Identify which cell holds the provided text, then report its [x, y] central coordinate. 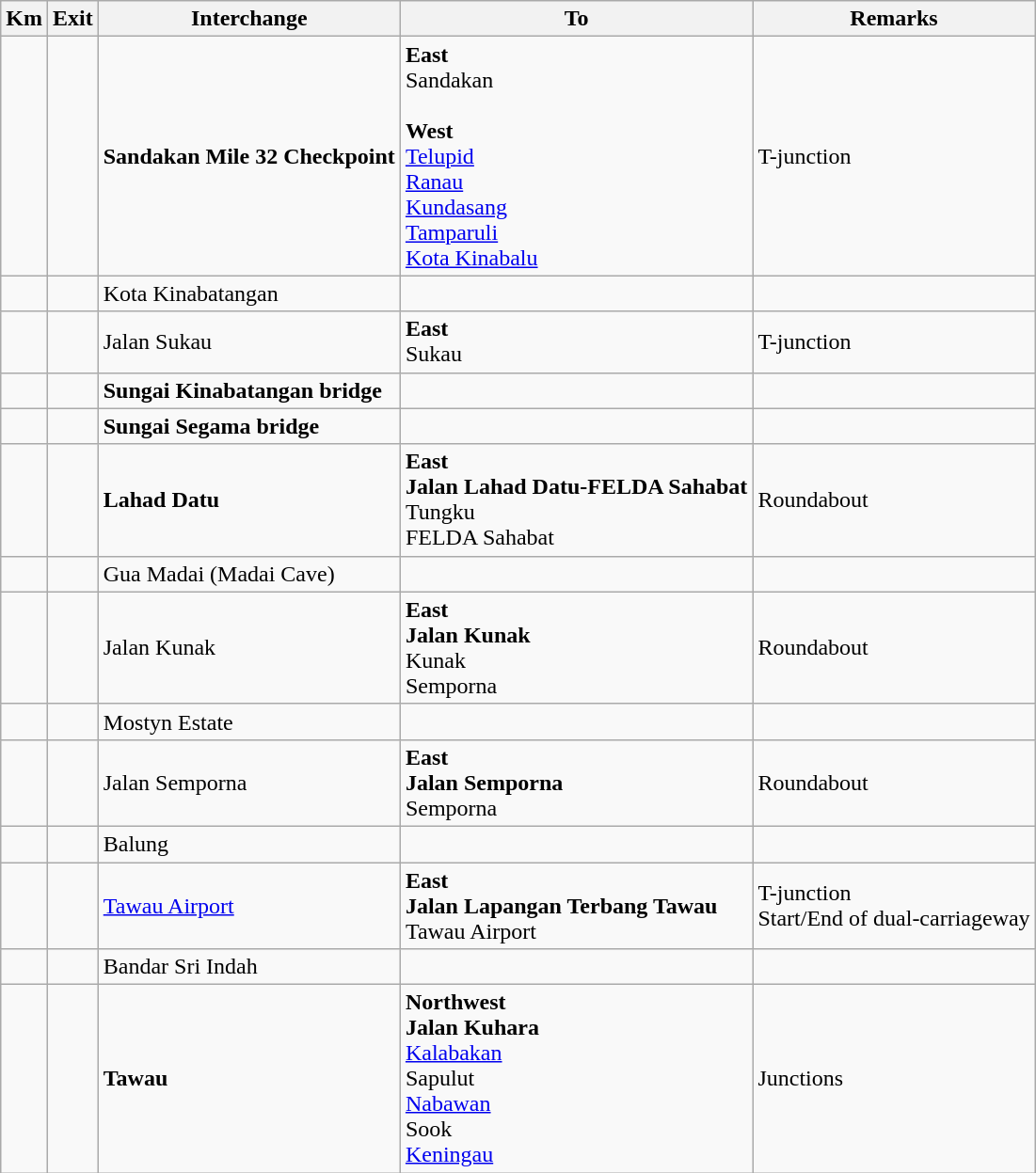
Jalan Sukau [248, 342]
East Jalan Lahad Datu-FELDA SahabatTungkuFELDA Sahabat [576, 500]
Sungai Kinabatangan bridge [248, 390]
Tawau Airport [248, 905]
Sungai Segama bridge [248, 426]
East Jalan KunakKunakSemporna [576, 647]
Remarks [894, 19]
Lahad Datu [248, 500]
Gua Madai (Madai Cave) [248, 574]
Jalan Kunak [248, 647]
Bandar Sri Indah [248, 967]
Tawau [248, 1079]
T-junctionStart/End of dual-carriageway [894, 905]
Northwest Jalan KuharaKalabakanSapulutNabawanSookKeningau [576, 1079]
Exit [72, 19]
East SandakanWest Telupid Ranau Kundasang Tamparuli Kota Kinabalu [576, 156]
Km [24, 19]
To [576, 19]
Kota Kinabatangan [248, 293]
EastSukau [576, 342]
EastJalan Lapangan Terbang TawauTawau Airport [576, 905]
Jalan Semporna [248, 783]
Interchange [248, 19]
Mostyn Estate [248, 721]
Junctions [894, 1079]
East Jalan SempornaSemporna [576, 783]
Sandakan Mile 32 Checkpoint [248, 156]
Balung [248, 844]
